Return the [x, y] coordinate for the center point of the cell that contains the specified text.  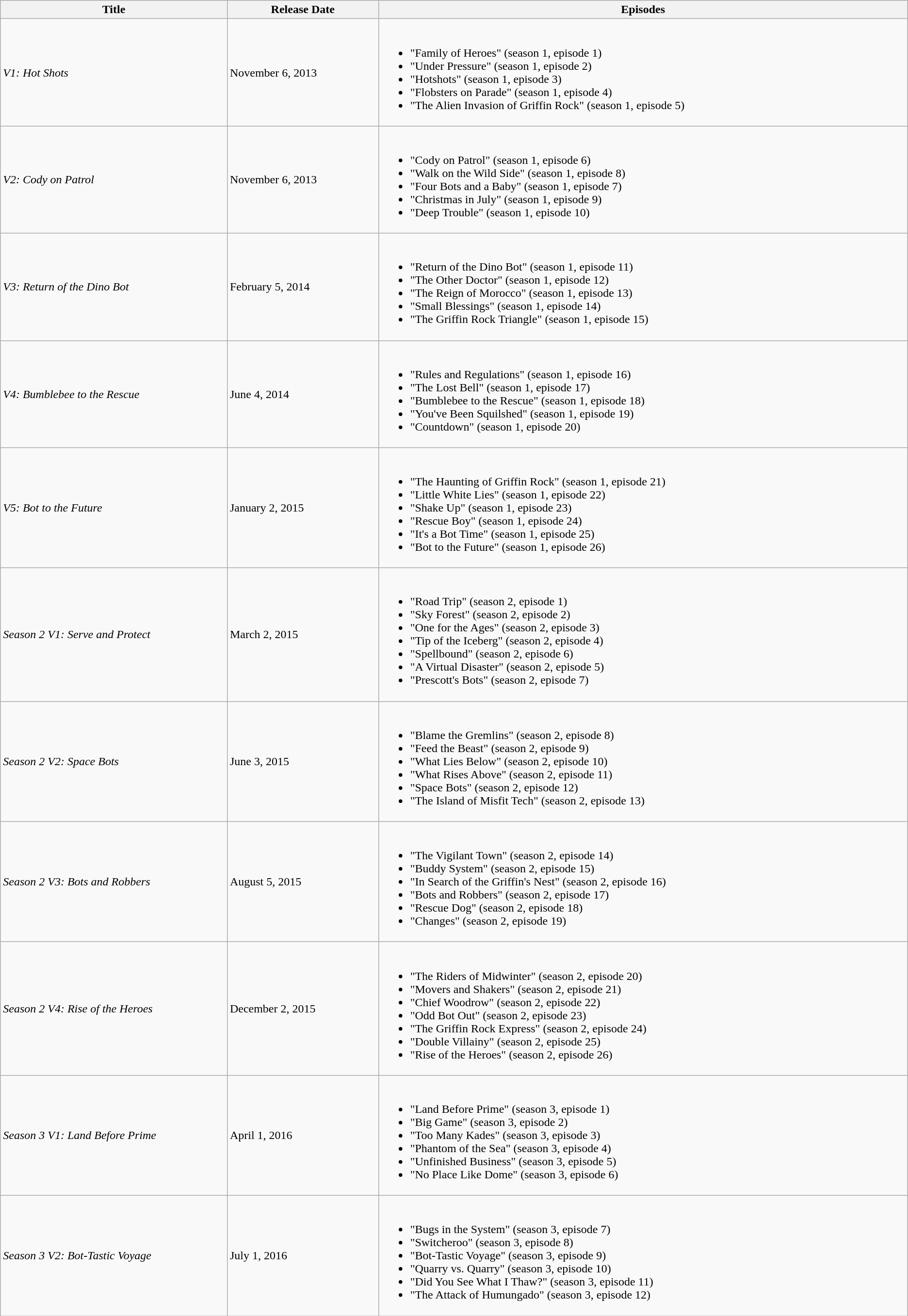
March 2, 2015 [303, 634]
June 4, 2014 [303, 394]
V3: Return of the Dino Bot [114, 287]
Season 2 V1: Serve and Protect [114, 634]
Release Date [303, 10]
Season 2 V2: Space Bots [114, 761]
V2: Cody on Patrol [114, 179]
June 3, 2015 [303, 761]
Season 3 V1: Land Before Prime [114, 1135]
Title [114, 10]
Season 2 V4: Rise of the Heroes [114, 1009]
Episodes [643, 10]
Season 3 V2: Bot-Tastic Voyage [114, 1255]
January 2, 2015 [303, 508]
V5: Bot to the Future [114, 508]
August 5, 2015 [303, 882]
April 1, 2016 [303, 1135]
July 1, 2016 [303, 1255]
V1: Hot Shots [114, 73]
February 5, 2014 [303, 287]
V4: Bumblebee to the Rescue [114, 394]
Season 2 V3: Bots and Robbers [114, 882]
December 2, 2015 [303, 1009]
